Detect which cell encompasses the target text, then output its [x, y] center coordinate. 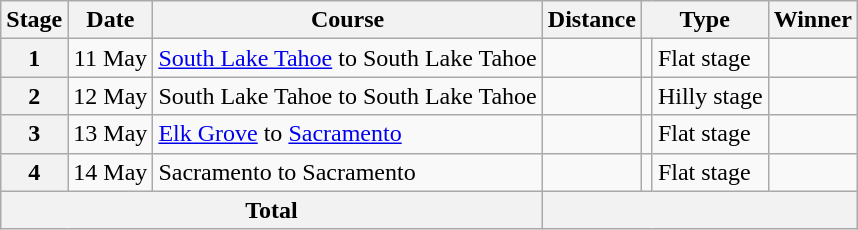
Date [110, 20]
Total [272, 210]
Winner [812, 20]
Sacramento to Sacramento [348, 172]
12 May [110, 96]
3 [34, 134]
Hilly stage [710, 96]
4 [34, 172]
1 [34, 58]
Elk Grove to Sacramento [348, 134]
13 May [110, 134]
Distance [592, 20]
11 May [110, 58]
Type [704, 20]
2 [34, 96]
Course [348, 20]
Stage [34, 20]
14 May [110, 172]
